Scan for the cell matching the given text and deliver its [x, y] coordinate at center. 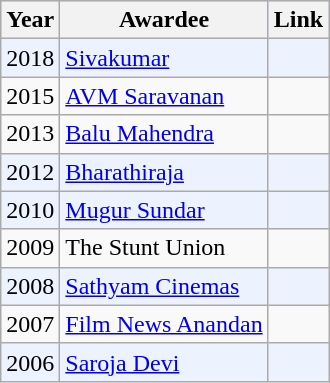
2006 [30, 362]
2008 [30, 286]
2009 [30, 248]
Sivakumar [164, 58]
Mugur Sundar [164, 210]
2007 [30, 324]
2015 [30, 96]
2012 [30, 172]
The Stunt Union [164, 248]
2010 [30, 210]
2018 [30, 58]
AVM Saravanan [164, 96]
Balu Mahendra [164, 134]
Film News Anandan [164, 324]
Awardee [164, 20]
Sathyam Cinemas [164, 286]
Saroja Devi [164, 362]
Link [298, 20]
Bharathiraja [164, 172]
Year [30, 20]
2013 [30, 134]
